Provide the (X, Y) coordinate of the cell's center where the given text is located.  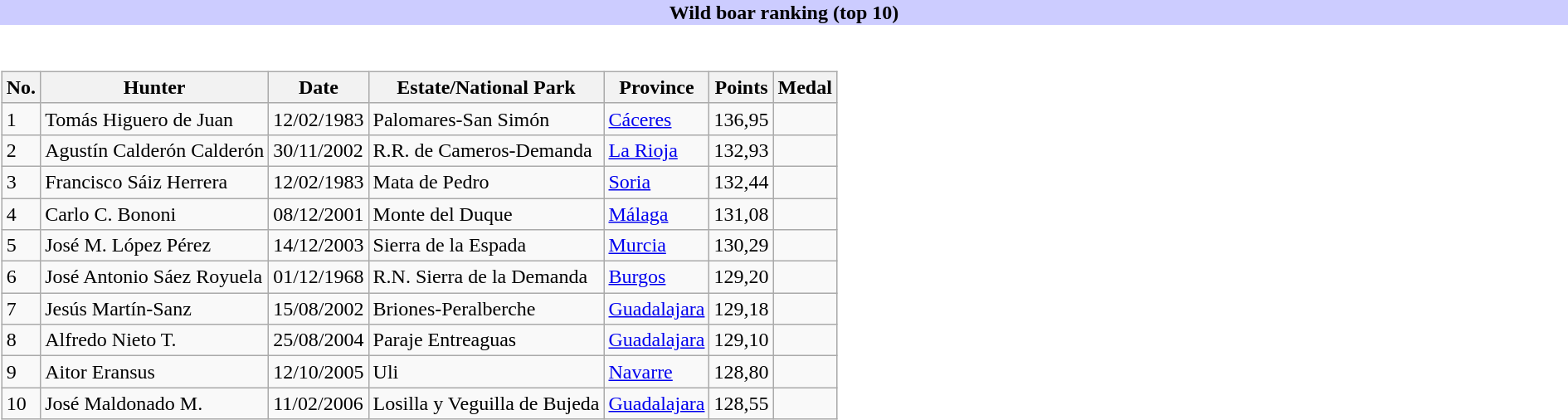
José M. López Pérez (154, 246)
La Rioja (657, 150)
Francisco Sáiz Herrera (154, 182)
Points (742, 87)
Cáceres (657, 119)
Date (319, 87)
1 (21, 119)
Málaga (657, 213)
Paraje Entreaguas (486, 340)
Wild boar ranking (top 10) (784, 12)
Agustín Calderón Calderón (154, 150)
11/02/2006 (319, 403)
Hunter (154, 87)
129,18 (742, 309)
No. (21, 87)
José Maldonado M. (154, 403)
25/08/2004 (319, 340)
Carlo C. Bononi (154, 213)
5 (21, 246)
Burgos (657, 277)
3 (21, 182)
Aitor Eransus (154, 372)
R.R. de Cameros-Demanda (486, 150)
132,93 (742, 150)
132,44 (742, 182)
Jesús Martín-Sanz (154, 309)
08/12/2001 (319, 213)
01/12/1968 (319, 277)
9 (21, 372)
4 (21, 213)
R.N. Sierra de la Demanda (486, 277)
14/12/2003 (319, 246)
2 (21, 150)
Tomás Higuero de Juan (154, 119)
129,10 (742, 340)
129,20 (742, 277)
15/08/2002 (319, 309)
Palomares-San Simón (486, 119)
Monte del Duque (486, 213)
Alfredo Nieto T. (154, 340)
Estate/National Park (486, 87)
8 (21, 340)
Mata de Pedro (486, 182)
Soria (657, 182)
128,55 (742, 403)
30/11/2002 (319, 150)
128,80 (742, 372)
José Antonio Sáez Royuela (154, 277)
6 (21, 277)
Uli (486, 372)
12/10/2005 (319, 372)
7 (21, 309)
Briones-Peralberche (486, 309)
Navarre (657, 372)
130,29 (742, 246)
Murcia (657, 246)
Province (657, 87)
Medal (805, 87)
Sierra de la Espada (486, 246)
Losilla y Veguilla de Bujeda (486, 403)
131,08 (742, 213)
136,95 (742, 119)
10 (21, 403)
